Determine the [X, Y] coordinate at the center of the cell enclosing the given text.  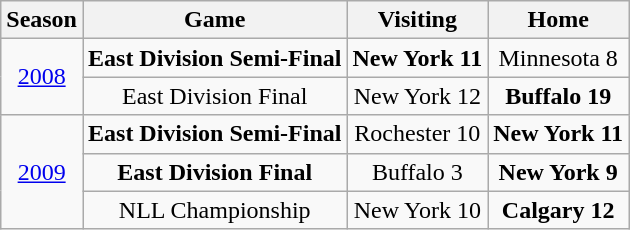
Calgary 12 [558, 210]
New York 12 [418, 96]
Game [214, 20]
Rochester 10 [418, 134]
2008 [42, 77]
2009 [42, 172]
NLL Championship [214, 210]
Visiting [418, 20]
Home [558, 20]
Minnesota 8 [558, 58]
New York 10 [418, 210]
Buffalo 3 [418, 172]
New York 9 [558, 172]
Season [42, 20]
Buffalo 19 [558, 96]
